Return [X, Y] of the center of cell containing provided text 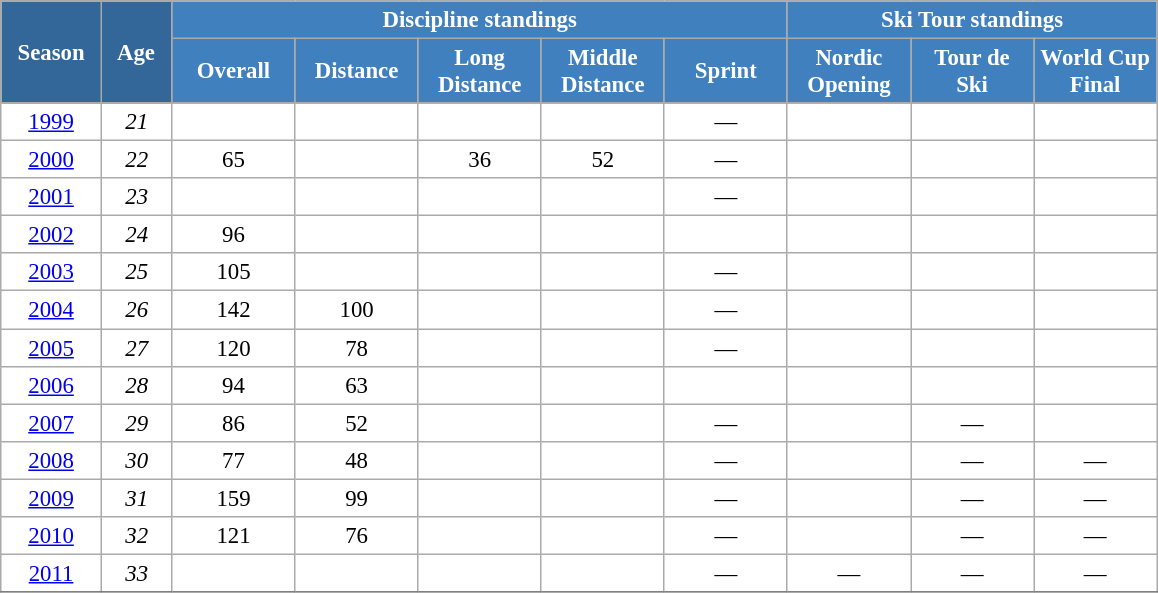
76 [356, 536]
Ski Tour standings [972, 20]
2008 [52, 460]
2004 [52, 310]
2001 [52, 197]
63 [356, 385]
2009 [52, 498]
86 [234, 423]
2005 [52, 348]
99 [356, 498]
105 [234, 273]
Season [52, 52]
22 [136, 160]
33 [136, 573]
2010 [52, 536]
Tour deSki [972, 72]
2007 [52, 423]
2006 [52, 385]
25 [136, 273]
Sprint [726, 72]
23 [136, 197]
94 [234, 385]
27 [136, 348]
21 [136, 122]
Distance [356, 72]
2002 [52, 235]
29 [136, 423]
2000 [52, 160]
Overall [234, 72]
Middle Distance [602, 72]
65 [234, 160]
Long Distance [480, 72]
24 [136, 235]
78 [356, 348]
48 [356, 460]
World CupFinal [1096, 72]
26 [136, 310]
120 [234, 348]
1999 [52, 122]
NordicOpening [848, 72]
96 [234, 235]
2003 [52, 273]
121 [234, 536]
Discipline standings [480, 20]
31 [136, 498]
36 [480, 160]
2011 [52, 573]
Age [136, 52]
32 [136, 536]
28 [136, 385]
100 [356, 310]
142 [234, 310]
30 [136, 460]
77 [234, 460]
159 [234, 498]
